Determine the (X, Y) coordinate at the center of the cell enclosing the given text.  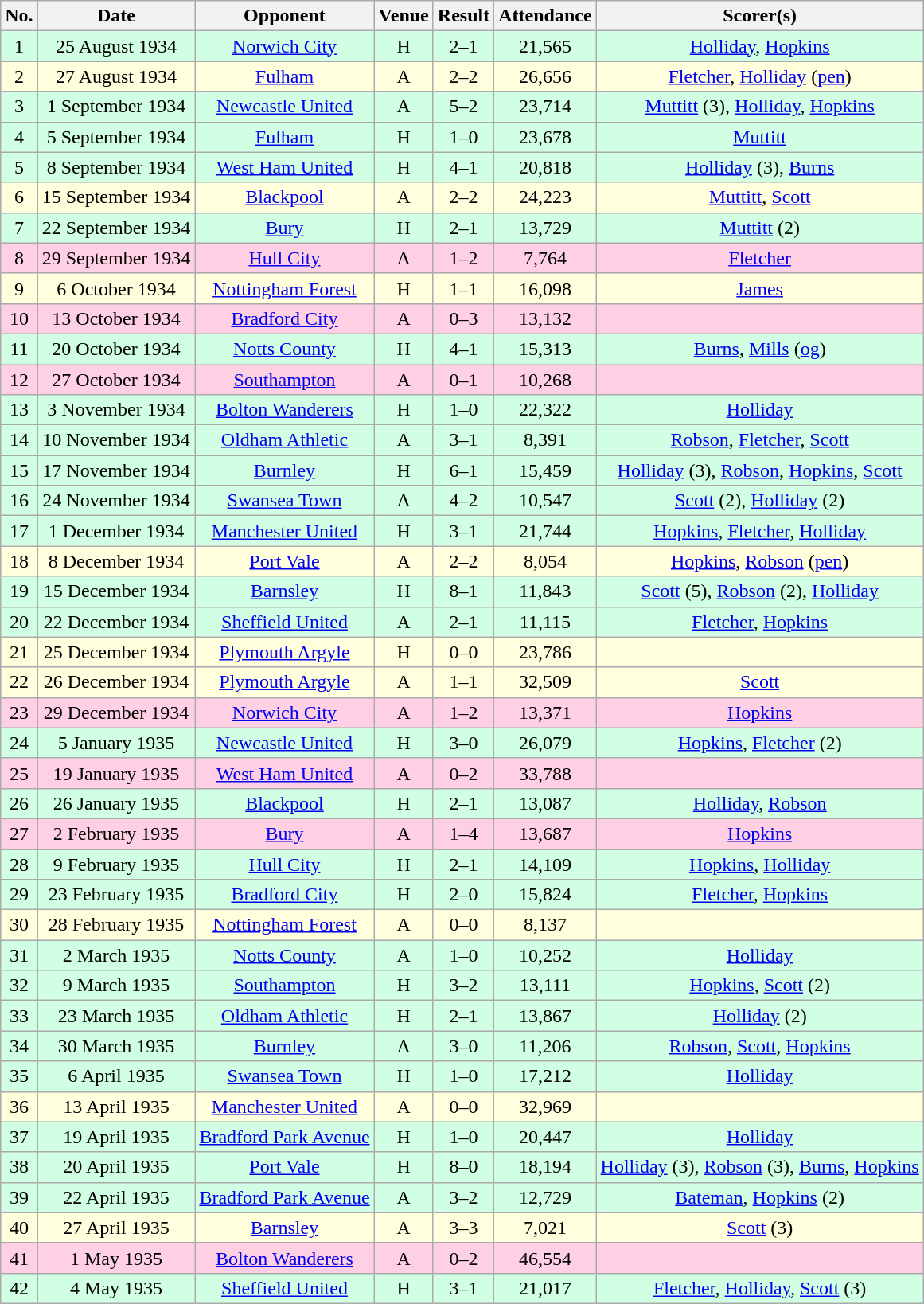
39 (19, 1197)
3 (19, 107)
Holliday, Robson (759, 803)
8,137 (545, 925)
1–4 (463, 834)
32 (19, 986)
26,079 (545, 743)
23 March 1935 (116, 1016)
20 April 1935 (116, 1167)
1 (19, 46)
8–0 (463, 1167)
17 November 1934 (116, 470)
21 (19, 652)
4–2 (463, 501)
16 (19, 501)
15,313 (545, 349)
35 (19, 1076)
23,786 (545, 652)
15,459 (545, 470)
6 October 1934 (116, 288)
Holliday, Hopkins (759, 46)
Scorer(s) (759, 16)
17,212 (545, 1076)
Hopkins, Fletcher (2) (759, 743)
32,969 (545, 1107)
2–0 (463, 895)
26 (19, 803)
Holliday (3), Burns (759, 167)
16,098 (545, 288)
30 (19, 925)
7 (19, 228)
29 September 1934 (116, 258)
18 (19, 561)
18,194 (545, 1167)
33 (19, 1016)
25 August 1934 (116, 46)
Hopkins, Holliday (759, 864)
40 (19, 1228)
11,115 (545, 622)
2 February 1935 (116, 834)
9 March 1935 (116, 986)
James (759, 288)
22 December 1934 (116, 622)
Fletcher, Holliday, Scott (3) (759, 1288)
3 November 1934 (116, 410)
Holliday (3), Robson (3), Burns, Hopkins (759, 1167)
Muttitt (3), Holliday, Hopkins (759, 107)
1 December 1934 (116, 531)
24 (19, 743)
6 (19, 197)
28 February 1935 (116, 925)
22 September 1934 (116, 228)
19 January 1935 (116, 773)
34 (19, 1046)
Scott (2), Holliday (2) (759, 501)
13 October 1934 (116, 318)
12,729 (545, 1197)
10 November 1934 (116, 440)
13,729 (545, 228)
8 December 1934 (116, 561)
24,223 (545, 197)
25 December 1934 (116, 652)
20,447 (545, 1137)
22 (19, 682)
23 February 1935 (116, 895)
15 September 1934 (116, 197)
Muttitt, Scott (759, 197)
Date (116, 16)
25 (19, 773)
3–3 (463, 1228)
1 September 1934 (116, 107)
26 January 1935 (116, 803)
19 (19, 591)
5 (19, 167)
Attendance (545, 16)
10,547 (545, 501)
10 (19, 318)
13,132 (545, 318)
41 (19, 1258)
13,687 (545, 834)
0–1 (463, 380)
Robson, Scott, Hopkins (759, 1046)
21,744 (545, 531)
14,109 (545, 864)
22 April 1935 (116, 1197)
26,656 (545, 76)
Scott (3) (759, 1228)
12 (19, 380)
Opponent (285, 16)
6–1 (463, 470)
38 (19, 1167)
4 (19, 137)
19 April 1935 (116, 1137)
24 November 1934 (116, 501)
8 (19, 258)
9 February 1935 (116, 864)
Robson, Fletcher, Scott (759, 440)
33,788 (545, 773)
30 March 1935 (116, 1046)
23,678 (545, 137)
Holliday (2) (759, 1016)
2 March 1935 (116, 955)
Muttitt (759, 137)
27 April 1935 (116, 1228)
22,322 (545, 410)
Venue (404, 16)
11,206 (545, 1046)
8–1 (463, 591)
20 October 1934 (116, 349)
Holliday (3), Robson, Hopkins, Scott (759, 470)
Muttitt (2) (759, 228)
13,867 (545, 1016)
5–2 (463, 107)
42 (19, 1288)
Scott (5), Robson (2), Holliday (759, 591)
23 (19, 713)
8,054 (545, 561)
No. (19, 16)
11 (19, 349)
7,764 (545, 258)
27 August 1934 (116, 76)
5 January 1935 (116, 743)
8 September 1934 (116, 167)
4 May 1935 (116, 1288)
29 December 1934 (116, 713)
20,818 (545, 167)
29 (19, 895)
13,111 (545, 986)
10,268 (545, 380)
Fletcher (759, 258)
13 (19, 410)
7,021 (545, 1228)
26 December 1934 (116, 682)
46,554 (545, 1258)
21,017 (545, 1288)
20 (19, 622)
27 (19, 834)
0–3 (463, 318)
Bateman, Hopkins (2) (759, 1197)
10,252 (545, 955)
1 May 1935 (116, 1258)
5 September 1934 (116, 137)
32,509 (545, 682)
Result (463, 16)
9 (19, 288)
37 (19, 1137)
23,714 (545, 107)
28 (19, 864)
36 (19, 1107)
Scott (759, 682)
21,565 (545, 46)
11,843 (545, 591)
2 (19, 76)
13 April 1935 (116, 1107)
Hopkins, Fletcher, Holliday (759, 531)
8,391 (545, 440)
17 (19, 531)
13,087 (545, 803)
6 April 1935 (116, 1076)
Burns, Mills (og) (759, 349)
14 (19, 440)
Hopkins, Robson (pen) (759, 561)
31 (19, 955)
27 October 1934 (116, 380)
Hopkins, Scott (2) (759, 986)
13,371 (545, 713)
15 December 1934 (116, 591)
15,824 (545, 895)
Fletcher, Holliday (pen) (759, 76)
15 (19, 470)
